Find where the given text appears and provide that cell's center as [x, y] coordinate. 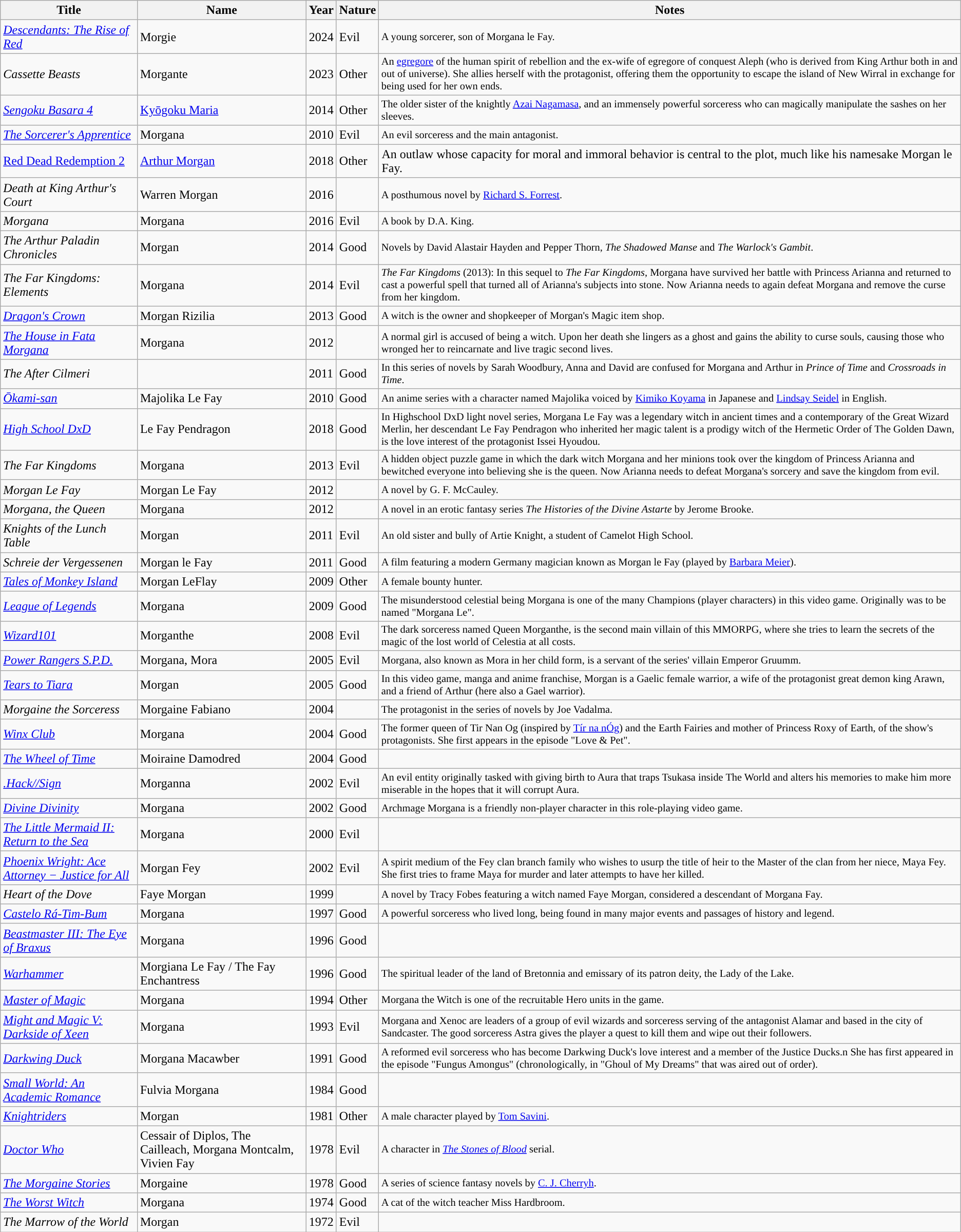
2008 [321, 636]
The House in Fata Morgana [69, 342]
A film featuring a modern Germany magician known as Morgan le Fay (played by Barbara Meier). [669, 562]
Ōkami-san [69, 399]
Majolika Le Fay [222, 399]
Divine Divinity [69, 808]
The Wheel of Time [69, 759]
1974 [321, 1203]
1997 [321, 914]
Red Dead Redemption 2 [69, 161]
Castelo Rá-Tim-Bum [69, 914]
Knightriders [69, 1116]
A novel in an erotic fantasy series The Histories of the Divine Astarte by Jerome Brooke. [669, 509]
A series of science fantasy novels by C. J. Cherryh. [669, 1183]
The Marrow of the World [69, 1222]
Power Rangers S.P.D. [69, 660]
1994 [321, 1000]
The Worst Witch [69, 1203]
Dragon's Crown [69, 316]
Morgan Rizilia [222, 316]
Year [321, 10]
Fulvia Morgana [222, 1090]
Wizard101 [69, 636]
1981 [321, 1116]
Morganna [222, 783]
Death at King Arthur's Court [69, 194]
League of Legends [69, 606]
Small World: An Academic Romance [69, 1090]
A witch is the owner and shopkeeper of Morgan's Magic item shop. [669, 316]
Morgie [222, 37]
High School DxD [69, 429]
The Far Kingdoms: Elements [69, 285]
The spiritual leader of the land of Bretonnia and emissary of its patron deity, the Lady of the Lake. [669, 974]
Morgana the Witch is one of the recruitable Hero units in the game. [669, 1000]
An outlaw whose capacity for moral and immoral behavior is central to the plot, much like his namesake Morgan le Fay. [669, 161]
Morgan le Fay [222, 562]
Archmage Morgana is a friendly non-player character in this role-playing video game. [669, 808]
Morgana, Mora [222, 660]
A powerful sorceress who lived long, being found in many major events and passages of history and legend. [669, 914]
Warren Morgan [222, 194]
Morgan Fey [222, 868]
Knights of the Lunch Table [69, 535]
Phoenix Wright: Ace Attorney − Justice for All [69, 868]
Name [222, 10]
Winx Club [69, 734]
The Morgaine Stories [69, 1183]
The older sister of the knightly Azai Nagamasa, and an immensely powerful sorceress who can magically manipulate the sashes on her sleeves. [669, 110]
An anime series with a character named Majolika voiced by Kimiko Koyama in Japanese and Lindsay Seidel in English. [669, 399]
Cessair of Diplos, The Cailleach, Morgana Montcalm, Vivien Fay [222, 1149]
Descendants: The Rise of Red [69, 37]
2024 [321, 37]
Heart of the Dove [69, 894]
A male character played by Tom Savini. [669, 1116]
Tales of Monkey Island [69, 582]
Warhammer [69, 974]
.Hack//Sign [69, 783]
The protagonist in the series of novels by Joe Vadalma. [669, 710]
Morgiana Le Fay / The Fay Enchantress [222, 974]
The Arthur Paladin Chronicles [69, 248]
Cassette Beasts [69, 74]
Beastmaster III: The Eye of Braxus [69, 940]
Morgaine [222, 1183]
1991 [321, 1058]
Sengoku Basara 4 [69, 110]
Doctor Who [69, 1149]
1972 [321, 1222]
Moiraine Damodred [222, 759]
Morgan LeFlay [222, 582]
Morgana Macawber [222, 1058]
1999 [321, 894]
Morgaine the Sorceress [69, 710]
Kyōgoku Maria [222, 110]
An old sister and bully of Artie Knight, a student of Camelot High School. [669, 535]
Novels by David Alastair Hayden and Pepper Thorn, The Shadowed Manse and The Warlock's Gambit. [669, 248]
A novel by Tracy Fobes featuring a witch named Faye Morgan, considered a descendant of Morgana Fay. [669, 894]
Morgante [222, 74]
Nature [357, 10]
Title [69, 10]
2023 [321, 74]
1984 [321, 1090]
Master of Magic [69, 1000]
Might and Magic V: Darkside of Xeen [69, 1027]
Morganthe [222, 636]
Morgaine Fabiano [222, 710]
Notes [669, 10]
A cat of the witch teacher Miss Hardbroom. [669, 1203]
Darkwing Duck [69, 1058]
A posthumous novel by Richard S. Forrest. [669, 194]
1993 [321, 1027]
A female bounty hunter. [669, 582]
A character in The Stones of Blood serial. [669, 1149]
The Little Mermaid II: Return to the Sea [69, 834]
Schreie der Vergessenen [69, 562]
2000 [321, 834]
Arthur Morgan [222, 161]
The Sorcerer's Apprentice [69, 135]
Tears to Tiara [69, 685]
Faye Morgan [222, 894]
An evil sorceress and the main antagonist. [669, 135]
Morgana, the Queen [69, 509]
A book by D.A. King. [669, 221]
Le Fay Pendragon [222, 429]
In this series of novels by Sarah Woodbury, Anna and David are confused for Morgana and Arthur in Prince of Time and Crossroads in Time. [669, 374]
The Far Kingdoms [69, 465]
The After Cilmeri [69, 374]
A young sorcerer, son of Morgana le Fay. [669, 37]
Morgana, also known as Mora in her child form, is a servant of the series' villain Emperor Gruumm. [669, 660]
A novel by G. F. McCauley. [669, 489]
